Pinpoint the cell where the given text exists, returning its [x, y] midpoint coordinate. 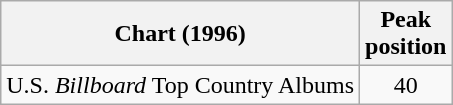
40 [406, 85]
U.S. Billboard Top Country Albums [180, 85]
Peakposition [406, 34]
Chart (1996) [180, 34]
